Detect which cell encompasses the target text, then output its [X, Y] center coordinate. 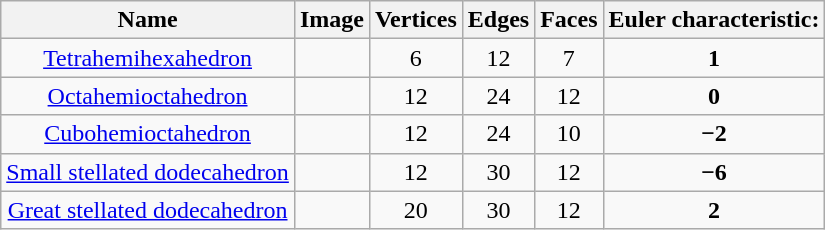
10 [569, 134]
Faces [569, 20]
0 [714, 96]
Euler characteristic: [714, 20]
1 [714, 58]
Name [148, 20]
Edges [498, 20]
−2 [714, 134]
Cubohemioctahedron [148, 134]
2 [714, 210]
7 [569, 58]
Tetrahemihexahedron [148, 58]
Octahemioctahedron [148, 96]
−6 [714, 172]
6 [416, 58]
Small stellated dodecahedron [148, 172]
Image [332, 20]
Vertices [416, 20]
Great stellated dodecahedron [148, 210]
20 [416, 210]
